Determine the (X, Y) coordinate at the center of the cell enclosing the given text.  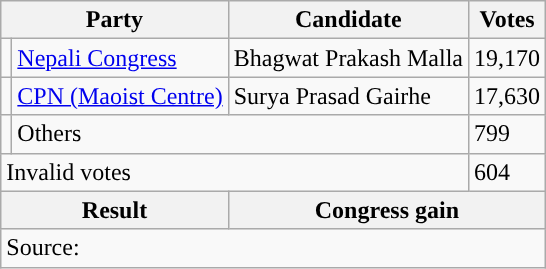
17,630 (508, 96)
604 (508, 172)
Result (114, 210)
19,170 (508, 58)
Party (114, 20)
Candidate (348, 20)
CPN (Maoist Centre) (120, 96)
Bhagwat Prakash Malla (348, 58)
Source: (274, 248)
Invalid votes (235, 172)
799 (508, 134)
Votes (508, 20)
Congress gain (386, 210)
Nepali Congress (120, 58)
Others (240, 134)
Surya Prasad Gairhe (348, 96)
